From the cell containing the given text, extract its center point as [X, Y] coordinate. 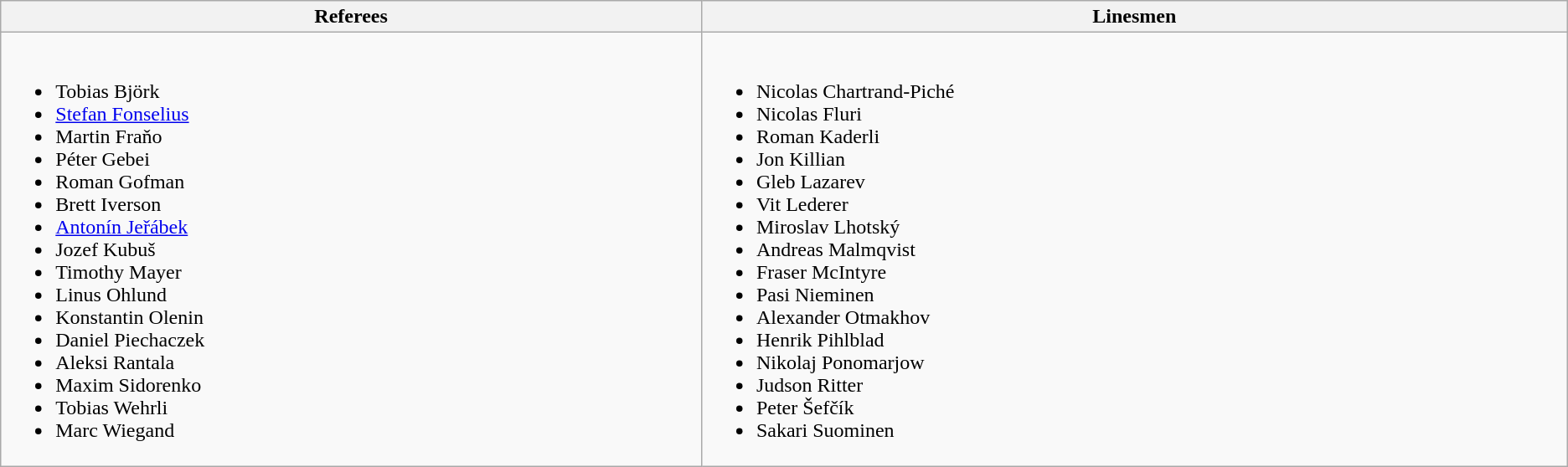
Referees [352, 17]
Linesmen [1134, 17]
